Find where the given text appears and provide that cell's center as (x, y) coordinate. 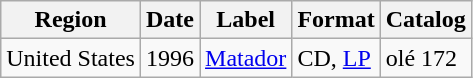
Format (336, 20)
Date (170, 20)
Label (246, 20)
olé 172 (426, 58)
1996 (170, 58)
CD, LP (336, 58)
Matador (246, 58)
Region (71, 20)
United States (71, 58)
Catalog (426, 20)
